Search for the cell housing the specified text and yield its (x, y) center coordinate. 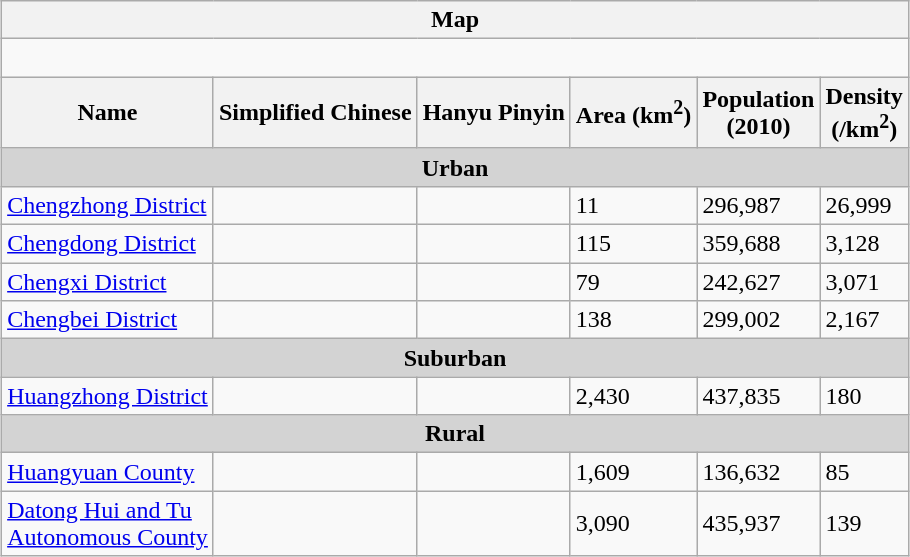
359,688 (758, 244)
Density(/km2) (864, 113)
Datong Hui and TuAutonomous County (108, 524)
Chengbei District (108, 320)
26,999 (864, 205)
1,609 (634, 472)
Area (km2) (634, 113)
139 (864, 524)
180 (864, 396)
3,071 (864, 282)
79 (634, 282)
138 (634, 320)
85 (864, 472)
Name (108, 113)
437,835 (758, 396)
136,632 (758, 472)
Simplified Chinese (315, 113)
2,167 (864, 320)
Urban (456, 167)
Population(2010) (758, 113)
3,090 (634, 524)
Suburban (456, 358)
435,937 (758, 524)
Hanyu Pinyin (494, 113)
11 (634, 205)
296,987 (758, 205)
3,128 (864, 244)
Huangzhong District (108, 396)
Chengdong District (108, 244)
115 (634, 244)
Chengxi District (108, 282)
2,430 (634, 396)
Chengzhong District (108, 205)
242,627 (758, 282)
Map (456, 20)
299,002 (758, 320)
Rural (456, 434)
Huangyuan County (108, 472)
